From the cell containing the given text, extract its center point as (X, Y) coordinate. 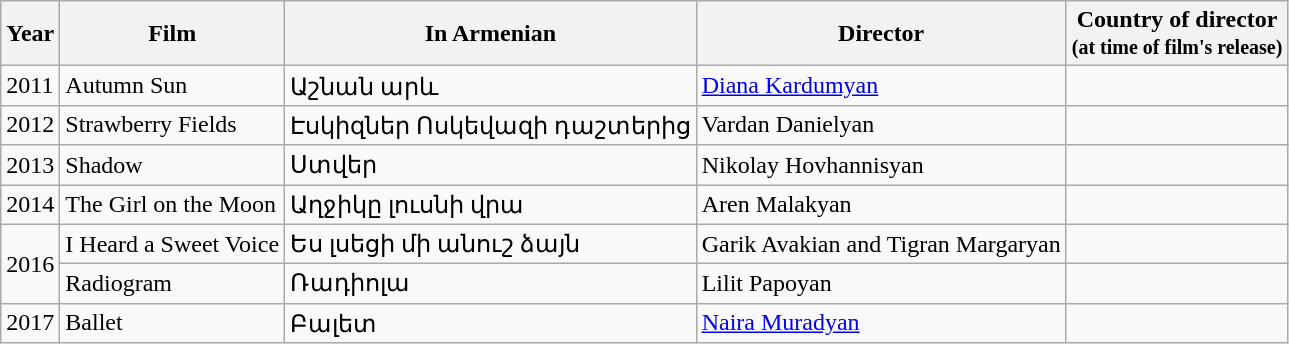
2011 (30, 86)
Shadow (172, 165)
2014 (30, 204)
Diana Kardumyan (881, 86)
Aren Malakyan (881, 204)
Garik Avakian and Tigran Margaryan (881, 244)
Nikolay Hovhannisyan (881, 165)
Բալետ (491, 323)
Աշնան արև (491, 86)
I Heard a Sweet Voice (172, 244)
2017 (30, 323)
2016 (30, 264)
Ես լսեցի մի անուշ ձայն (491, 244)
Director (881, 34)
Էսկիզներ Ոսկեվազի դաշտերից (491, 125)
Աղջիկը լուսնի վրա (491, 204)
Vardan Danielyan (881, 125)
Radiogram (172, 284)
In Armenian (491, 34)
Strawberry Fields (172, 125)
Ballet (172, 323)
Film (172, 34)
Naira Muradyan (881, 323)
Lilit Papoyan (881, 284)
Ստվեր (491, 165)
Autumn Sun (172, 86)
2012 (30, 125)
2013 (30, 165)
Country of director(at time of film's release) (1177, 34)
The Girl on the Moon (172, 204)
Ռադիոլա (491, 284)
Year (30, 34)
